Search for the cell housing the specified text and yield its [x, y] center coordinate. 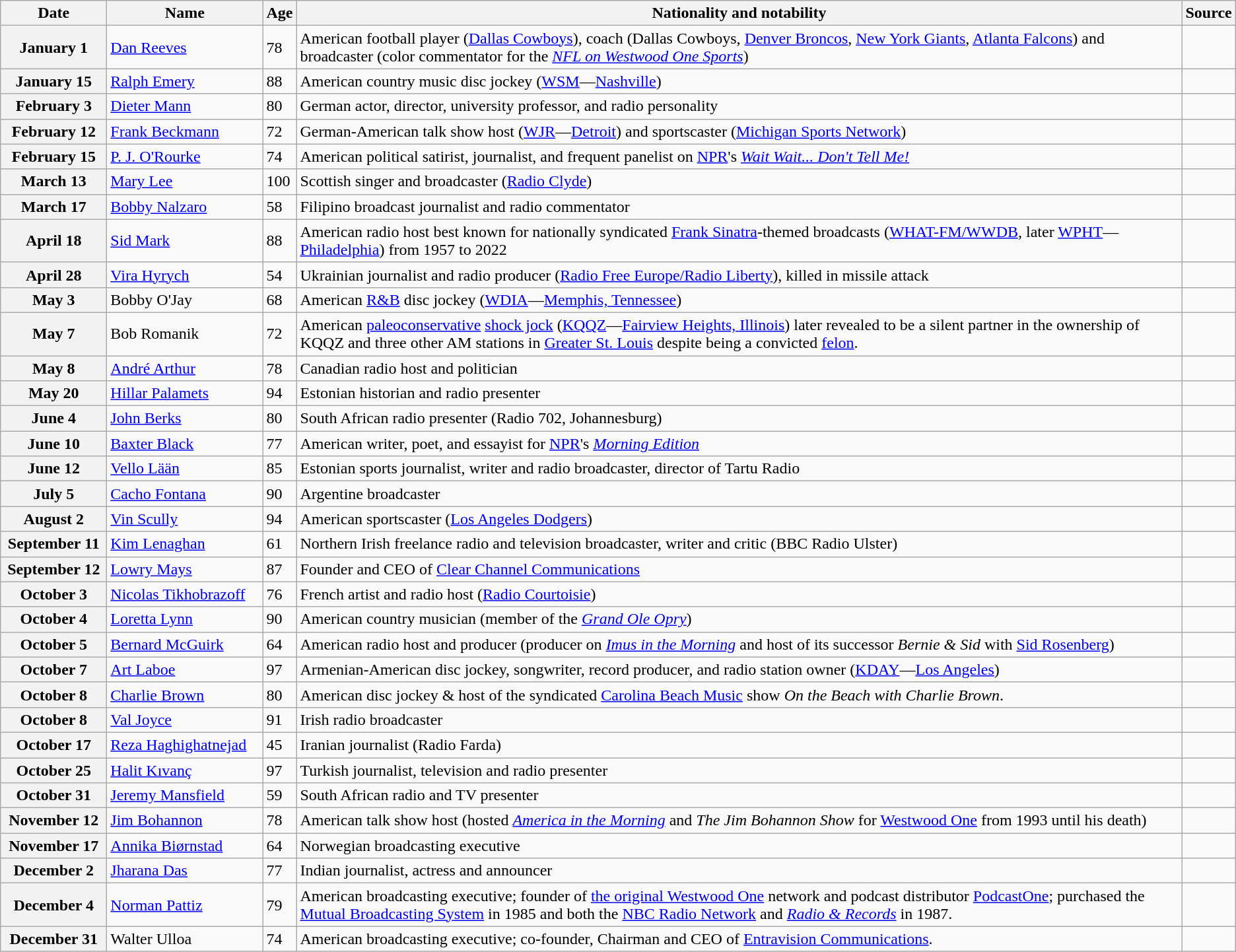
American political satirist, journalist, and frequent panelist on NPR's Wait Wait... Don't Tell Me! [739, 156]
Frank Beckmann [185, 131]
March 13 [54, 182]
Indian journalist, actress and announcer [739, 871]
August 2 [54, 519]
July 5 [54, 494]
59 [280, 796]
June 12 [54, 469]
Estonian sports journalist, writer and radio broadcaster, director of Tartu Radio [739, 469]
June 4 [54, 419]
American disc jockey & host of the syndicated Carolina Beach Music show On the Beach with Charlie Brown. [739, 695]
American country musician (member of the Grand Ole Opry) [739, 619]
January 15 [54, 81]
Age [280, 13]
November 17 [54, 846]
Source [1208, 13]
American radio host and producer (producer on Imus in the Morning and host of its successor Bernie & Sid with Sid Rosenberg) [739, 644]
Bobby Nalzaro [185, 207]
Ukrainian journalist and radio producer (Radio Free Europe/Radio Liberty), killed in missile attack [739, 275]
Bernard McGuirk [185, 644]
October 31 [54, 796]
Vin Scully [185, 519]
American radio host best known for nationally syndicated Frank Sinatra-themed broadcasts (WHAT-FM/WWDB, later WPHT—Philadelphia) from 1957 to 2022 [739, 240]
February 3 [54, 106]
Walter Ulloa [185, 939]
Norman Pattiz [185, 904]
May 20 [54, 393]
May 7 [54, 334]
Val Joyce [185, 720]
Dan Reeves [185, 48]
September 12 [54, 569]
Bobby O'Jay [185, 300]
Norwegian broadcasting executive [739, 846]
April 28 [54, 275]
85 [280, 469]
79 [280, 904]
Ralph Emery [185, 81]
Name [185, 13]
Filipino broadcast journalist and radio commentator [739, 207]
P. J. O'Rourke [185, 156]
South African radio and TV presenter [739, 796]
Lowry Mays [185, 569]
American writer, poet, and essayist for NPR's Morning Edition [739, 444]
Estonian historian and radio presenter [739, 393]
October 4 [54, 619]
October 5 [54, 644]
100 [280, 182]
68 [280, 300]
Founder and CEO of Clear Channel Communications [739, 569]
Irish radio broadcaster [739, 720]
American R&B disc jockey (WDIA—Memphis, Tennessee) [739, 300]
October 25 [54, 770]
German actor, director, university professor, and radio personality [739, 106]
Reza Haghighatnejad [185, 745]
January 1 [54, 48]
61 [280, 544]
October 17 [54, 745]
February 15 [54, 156]
Vira Hyrych [185, 275]
45 [280, 745]
John Berks [185, 419]
American talk show host (hosted America in the Morning and The Jim Bohannon Show for Westwood One from 1993 until his death) [739, 821]
October 7 [54, 669]
February 12 [54, 131]
April 18 [54, 240]
German-American talk show host (WJR—Detroit) and sportscaster (Michigan Sports Network) [739, 131]
Canadian radio host and politician [739, 368]
Halit Kıvanç [185, 770]
March 17 [54, 207]
Turkish journalist, television and radio presenter [739, 770]
Nationality and notability [739, 13]
Loretta Lynn [185, 619]
Nicolas Tikhobrazoff [185, 594]
Baxter Black [185, 444]
76 [280, 594]
May 8 [54, 368]
58 [280, 207]
Cacho Fontana [185, 494]
87 [280, 569]
Vello Lään [185, 469]
Dieter Mann [185, 106]
French artist and radio host (Radio Courtoisie) [739, 594]
December 2 [54, 871]
André Arthur [185, 368]
Hillar Palamets [185, 393]
Jharana Das [185, 871]
Argentine broadcaster [739, 494]
November 12 [54, 821]
Iranian journalist (Radio Farda) [739, 745]
Mary Lee [185, 182]
Scottish singer and broadcaster (Radio Clyde) [739, 182]
American country music disc jockey (WSM—Nashville) [739, 81]
Date [54, 13]
Jeremy Mansfield [185, 796]
September 11 [54, 544]
October 3 [54, 594]
Bob Romanik [185, 334]
South African radio presenter (Radio 702, Johannesburg) [739, 419]
Charlie Brown [185, 695]
June 10 [54, 444]
Art Laboe [185, 669]
Kim Lenaghan [185, 544]
December 4 [54, 904]
Jim Bohannon [185, 821]
American broadcasting executive; co-founder, Chairman and CEO of Entravision Communications. [739, 939]
91 [280, 720]
Annika Biørnstad [185, 846]
Sid Mark [185, 240]
American sportscaster (Los Angeles Dodgers) [739, 519]
Armenian-American disc jockey, songwriter, record producer, and radio station owner (KDAY—Los Angeles) [739, 669]
May 3 [54, 300]
Northern Irish freelance radio and television broadcaster, writer and critic (BBC Radio Ulster) [739, 544]
54 [280, 275]
December 31 [54, 939]
